Pinpoint the cell where the given text exists, returning its (X, Y) midpoint coordinate. 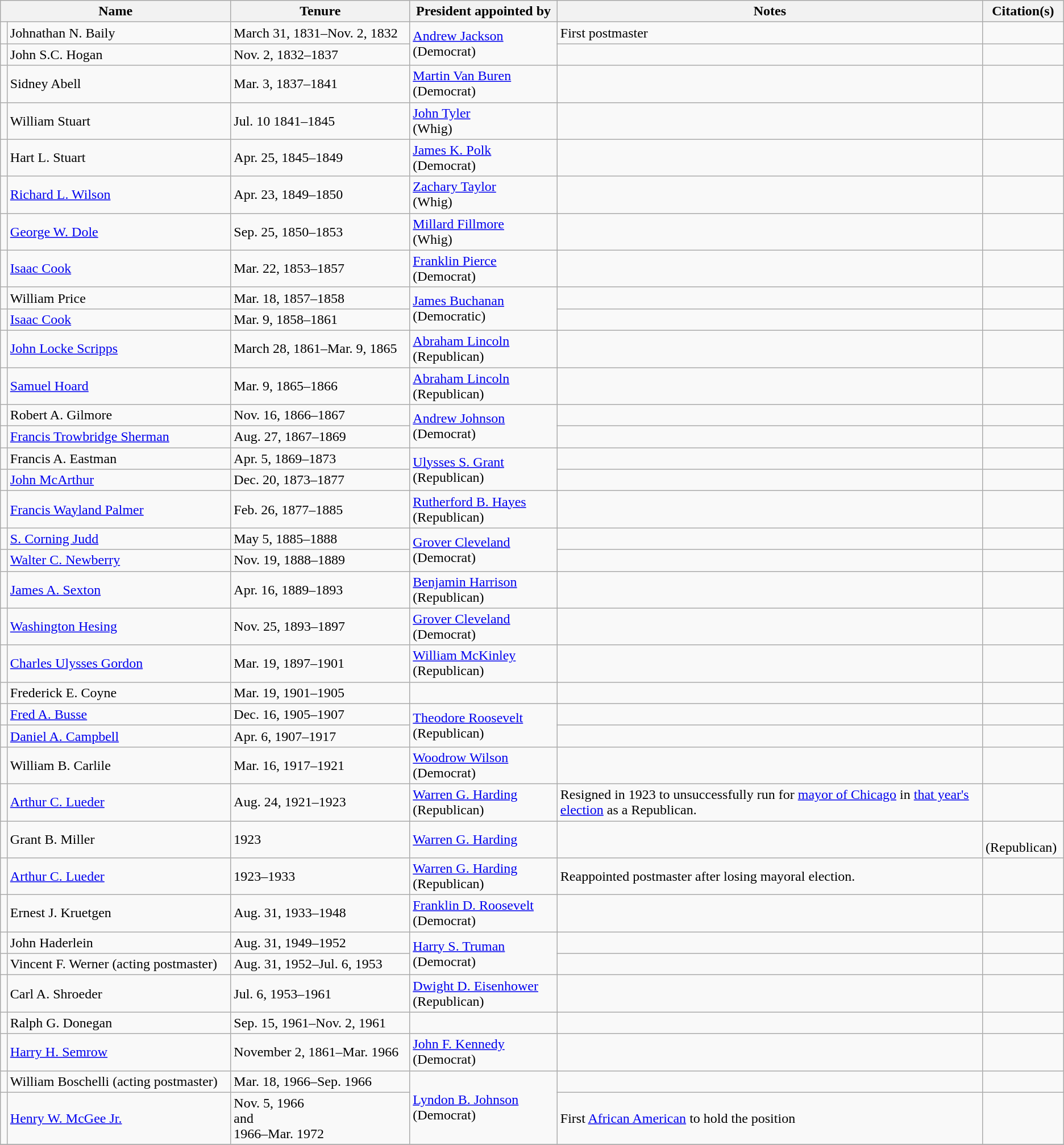
James Buchanan(Democratic) (484, 309)
Apr. 23, 1849–1850 (321, 194)
William Stuart (118, 120)
Nov. 25, 1893–1897 (321, 626)
Andrew Jackson(Democrat) (484, 44)
Nov. 5, 1966and1966–Mar. 1972 (321, 1118)
Hart L. Stuart (118, 158)
Mar. 16, 1917–1921 (321, 765)
Franklin D. Roosevelt(Democrat) (484, 914)
Nov. 2, 1832–1837 (321, 55)
Jul. 6, 1953–1961 (321, 993)
Benjamin Harrison(Republican) (484, 590)
Fred A. Busse (118, 714)
Aug. 31, 1933–1948 (321, 914)
S. Corning Judd (118, 539)
Reappointed postmaster after losing mayoral election. (770, 876)
Francis Trowbridge Sherman (118, 437)
Jul. 10 1841–1845 (321, 120)
Tenure (321, 11)
Mar. 19, 1901–1905 (321, 693)
Andrew Johnson(Democrat) (484, 426)
Rutherford B. Hayes(Republican) (484, 509)
Apr. 25, 1845–1849 (321, 158)
Nov. 19, 1888–1889 (321, 560)
George W. Dole (118, 232)
Zachary Taylor(Whig) (484, 194)
Feb. 26, 1877–1885 (321, 509)
First postmaster (770, 33)
Lyndon B. Johnson(Democrat) (484, 1107)
Harry H. Semrow (118, 1052)
Francis Wayland Palmer (118, 509)
Citation(s) (1023, 11)
Warren G. Harding (484, 839)
November 2, 1861–Mar. 1966 (321, 1052)
Frederick E. Coyne (118, 693)
Dec. 16, 1905–1907 (321, 714)
Mar. 9, 1858–1861 (321, 319)
John S.C. Hogan (118, 55)
Sep. 15, 1961–Nov. 2, 1961 (321, 1023)
William McKinley(Republican) (484, 664)
May 5, 1885–1888 (321, 539)
Apr. 6, 1907–1917 (321, 736)
Ralph G. Donegan (118, 1023)
Walter C. Newberry (118, 560)
1923 (321, 839)
Mar. 18, 1857–1858 (321, 298)
Millard Fillmore(Whig) (484, 232)
Washington Hesing (118, 626)
Woodrow Wilson(Democrat) (484, 765)
Vincent F. Werner (acting postmaster) (118, 964)
Sidney Abell (118, 84)
President appointed by (484, 11)
John Haderlein (118, 943)
Nov. 16, 1866–1867 (321, 415)
Johnathan N. Baily (118, 33)
Henry W. McGee Jr. (118, 1118)
March 31, 1831–Nov. 2, 1832 (321, 33)
James A. Sexton (118, 590)
Richard L. Wilson (118, 194)
Mar. 9, 1865–1866 (321, 385)
Martin Van Buren(Democrat) (484, 84)
John Locke Scripps (118, 349)
Mar. 18, 1966–Sep. 1966 (321, 1081)
William Price (118, 298)
Name (116, 11)
Dwight D. Eisenhower(Republican) (484, 993)
1923–1933 (321, 876)
Aug. 31, 1949–1952 (321, 943)
Samuel Hoard (118, 385)
Aug. 24, 1921–1923 (321, 802)
(Republican) (1023, 839)
Mar. 19, 1897–1901 (321, 664)
William Boschelli (acting postmaster) (118, 1081)
Daniel A. Campbell (118, 736)
Charles Ulysses Gordon (118, 664)
Theodore Roosevelt(Republican) (484, 725)
Carl A. Shroeder (118, 993)
Francis A. Eastman (118, 459)
John McArthur (118, 480)
John Tyler(Whig) (484, 120)
Grant B. Miller (118, 839)
John F. Kennedy(Democrat) (484, 1052)
First African American to hold the position (770, 1118)
Dec. 20, 1873–1877 (321, 480)
Ulysses S. Grant(Republican) (484, 469)
Harry S. Truman(Democrat) (484, 954)
Apr. 5, 1869–1873 (321, 459)
Resigned in 1923 to unsuccessfully run for mayor of Chicago in that year's election as a Republican. (770, 802)
James K. Polk(Democrat) (484, 158)
Sep. 25, 1850–1853 (321, 232)
Robert A. Gilmore (118, 415)
Notes (770, 11)
Mar. 22, 1853–1857 (321, 268)
Mar. 3, 1837–1841 (321, 84)
Aug. 31, 1952–Jul. 6, 1953 (321, 964)
March 28, 1861–Mar. 9, 1865 (321, 349)
Apr. 16, 1889–1893 (321, 590)
Ernest J. Kruetgen (118, 914)
Franklin Pierce(Democrat) (484, 268)
William B. Carlile (118, 765)
Aug. 27, 1867–1869 (321, 437)
